Pinpoint the cell where the given text exists, returning its [x, y] midpoint coordinate. 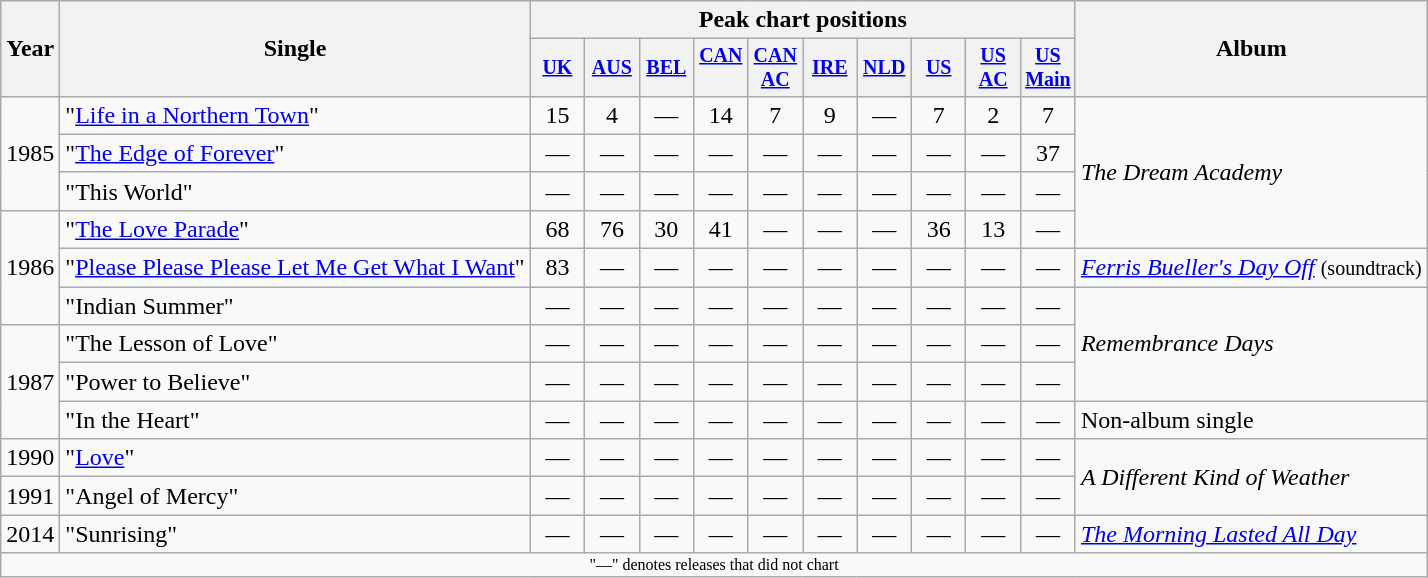
The Dream Academy [1251, 172]
NLD [884, 68]
"Sunrising" [295, 534]
IRE [830, 68]
76 [612, 229]
15 [557, 115]
Peak chart positions [802, 20]
"In the Heart" [295, 420]
1987 [30, 382]
2 [993, 115]
1990 [30, 458]
Album [1251, 49]
"The Love Parade" [295, 229]
"Indian Summer" [295, 306]
30 [666, 229]
"Power to Believe" [295, 382]
"The Edge of Forever" [295, 153]
36 [938, 229]
Ferris Bueller's Day Off (soundtrack) [1251, 268]
2014 [30, 534]
"Life in a Northern Town" [295, 115]
4 [612, 115]
1991 [30, 496]
The Morning Lasted All Day [1251, 534]
9 [830, 115]
68 [557, 229]
"Please Please Please Let Me Get What I Want" [295, 268]
"—" denotes releases that did not chart [714, 565]
US AC [993, 68]
AUS [612, 68]
USMain [1048, 68]
UK [557, 68]
A Different Kind of Weather [1251, 477]
"Angel of Mercy" [295, 496]
CANAC [775, 68]
BEL [666, 68]
Single [295, 49]
Year [30, 49]
37 [1048, 153]
14 [721, 115]
CAN [721, 68]
"Love" [295, 458]
13 [993, 229]
41 [721, 229]
1985 [30, 153]
"The Lesson of Love" [295, 344]
"This World" [295, 191]
1986 [30, 267]
83 [557, 268]
Remembrance Days [1251, 344]
Non-album single [1251, 420]
US [938, 68]
